Output the [x, y] coordinate of the center of the cell containing the given text.  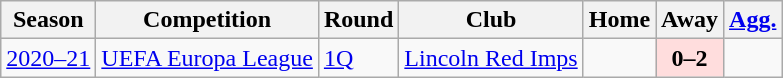
0–2 [690, 58]
Round [358, 20]
Agg. [753, 20]
UEFA Europa League [208, 58]
Home [619, 20]
Season [48, 20]
Away [690, 20]
Competition [208, 20]
1Q [358, 58]
2020–21 [48, 58]
Club [491, 20]
Lincoln Red Imps [491, 58]
